For the text-containing cell, return its midpoint in (X, Y) coordinate format. 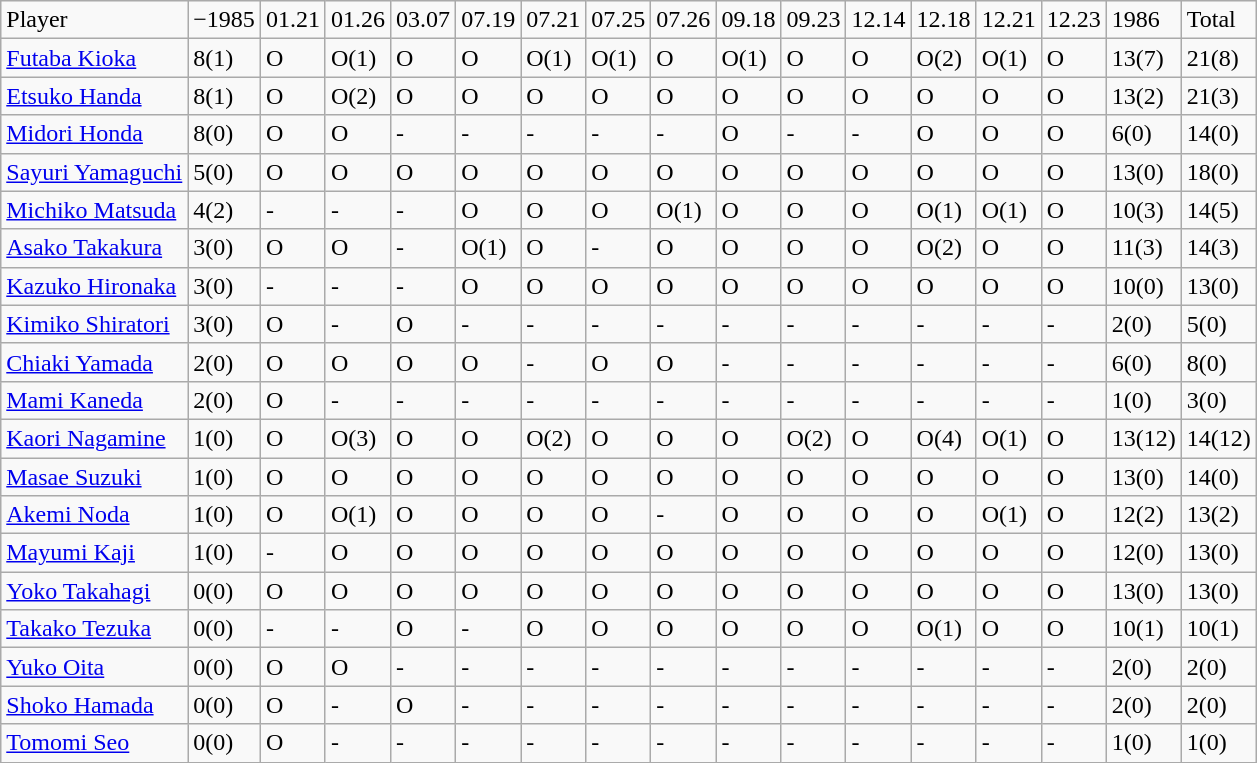
12.23 (1074, 20)
07.25 (618, 20)
12(2) (1144, 515)
07.26 (684, 20)
10(0) (1144, 286)
14(12) (1218, 438)
12.18 (944, 20)
1986 (1144, 20)
Mami Kaneda (94, 400)
Takako Tezuka (94, 629)
09.23 (814, 20)
Michiko Matsuda (94, 210)
Kimiko Shiratori (94, 324)
21(3) (1218, 96)
Akemi Noda (94, 515)
09.18 (748, 20)
Shoko Hamada (94, 705)
11(3) (1144, 248)
Kaori Nagamine (94, 438)
Futaba Kioka (94, 58)
Chiaki Yamada (94, 362)
13(7) (1144, 58)
Player (94, 20)
Kazuko Hironaka (94, 286)
Yoko Takahagi (94, 591)
Mayumi Kaji (94, 553)
03.07 (424, 20)
12.21 (1008, 20)
21(8) (1218, 58)
14(3) (1218, 248)
10(3) (1144, 210)
Sayuri Yamaguchi (94, 172)
Etsuko Handa (94, 96)
14(5) (1218, 210)
Midori Honda (94, 134)
O(3) (358, 438)
01.26 (358, 20)
12(0) (1144, 553)
18(0) (1218, 172)
−1985 (224, 20)
07.21 (554, 20)
O(4) (944, 438)
12.14 (878, 20)
Yuko Oita (94, 667)
13(12) (1144, 438)
07.19 (488, 20)
Masae Suzuki (94, 477)
Tomomi Seo (94, 743)
01.21 (292, 20)
4(2) (224, 210)
Asako Takakura (94, 248)
Total (1218, 20)
